From the cell containing the given text, extract its center point as [X, Y] coordinate. 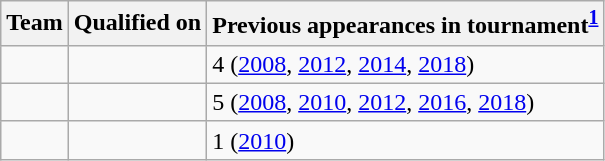
Team [35, 24]
Qualified on [137, 24]
4 (2008, 2012, 2014, 2018) [406, 64]
5 (2008, 2010, 2012, 2016, 2018) [406, 102]
Previous appearances in tournament1 [406, 24]
1 (2010) [406, 140]
